Pinpoint the cell where the given text exists, returning its [X, Y] midpoint coordinate. 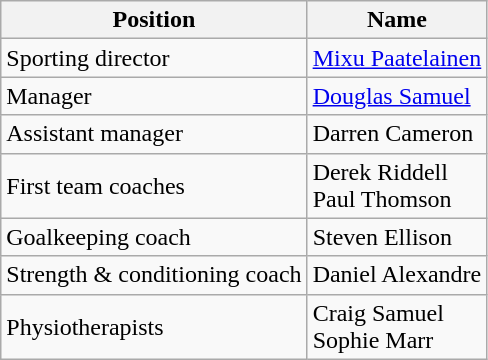
Sporting director [154, 58]
First team coaches [154, 186]
Name [397, 20]
Darren Cameron [397, 134]
Mixu Paatelainen [397, 58]
Douglas Samuel [397, 96]
Daniel Alexandre [397, 275]
Steven Ellison [397, 237]
Manager [154, 96]
Position [154, 20]
Craig SamuelSophie Marr [397, 326]
Goalkeeping coach [154, 237]
Derek RiddellPaul Thomson [397, 186]
Strength & conditioning coach [154, 275]
Assistant manager [154, 134]
Physiotherapists [154, 326]
